Return [X, Y] of the center of cell containing provided text 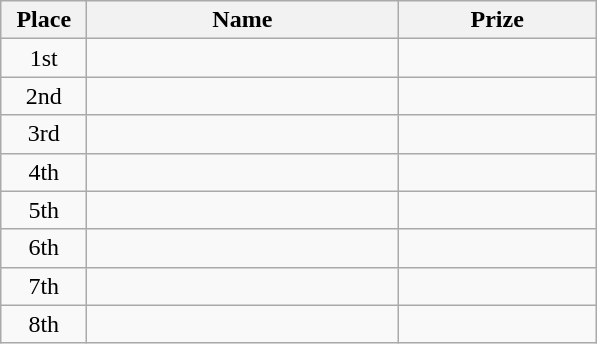
1st [44, 58]
5th [44, 210]
Prize [498, 20]
Place [44, 20]
Name [242, 20]
2nd [44, 96]
4th [44, 172]
7th [44, 286]
3rd [44, 134]
6th [44, 248]
8th [44, 324]
